Search for the cell housing the specified text and yield its (x, y) center coordinate. 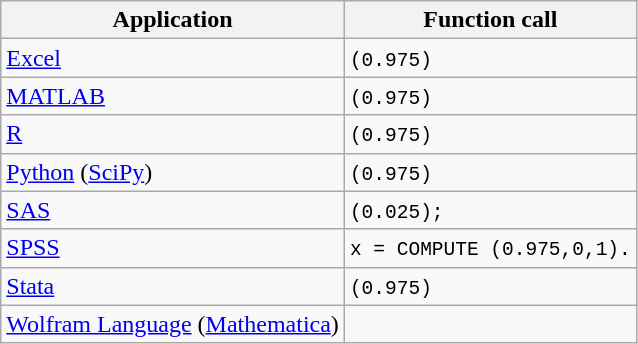
Wolfram Language (Mathematica) (173, 324)
SPSS (173, 248)
SAS (173, 210)
Application (173, 20)
Excel (173, 58)
x = COMPUTE (0.975,0,1). (490, 248)
Python (SciPy) (173, 172)
Function call (490, 20)
MATLAB (173, 96)
(0.025); (490, 210)
R (173, 134)
Stata (173, 286)
